Output the [x, y] coordinate of the center of the cell containing the given text.  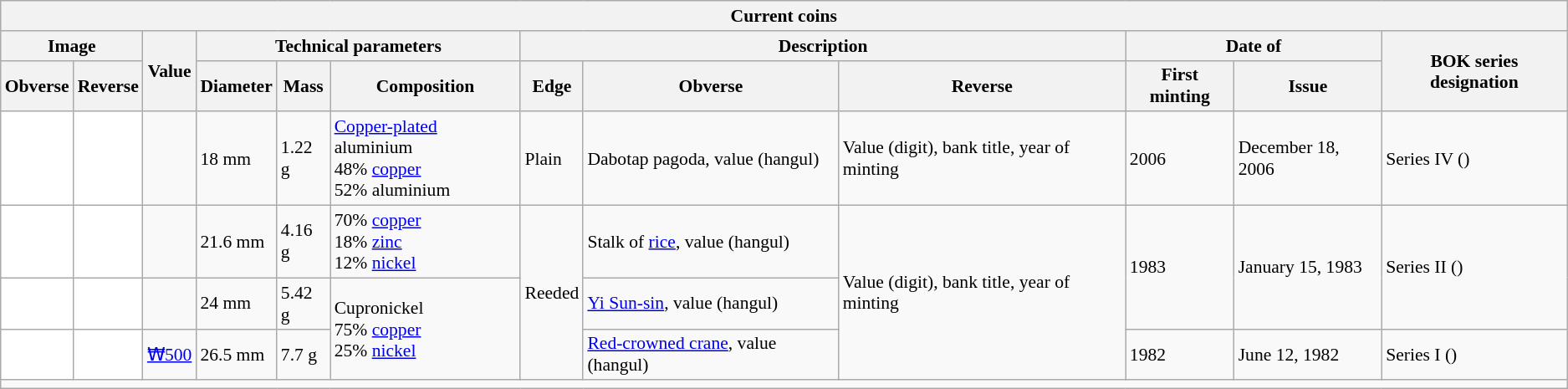
Cupronickel75% copper25% nickel [426, 329]
January 15, 1983 [1308, 268]
Copper-plated aluminium48% copper52% aluminium [426, 159]
BOK series designation [1474, 72]
Value [170, 72]
Plain [552, 159]
Series I () [1474, 355]
Date of [1254, 46]
Dabotap pagoda, value (hangul) [711, 159]
24 mm [236, 303]
Image [72, 46]
5.42 g [304, 303]
1983 [1180, 268]
June 12, 1982 [1308, 355]
Series II () [1474, 268]
Red-crowned crane, value (hangul) [711, 355]
Description [823, 46]
Issue [1308, 85]
21.6 mm [236, 243]
70% copper18% zinc12% nickel [426, 243]
Mass [304, 85]
4.16 g [304, 243]
Current coins [784, 16]
1.22 g [304, 159]
Reeded [552, 293]
18 mm [236, 159]
26.5 mm [236, 355]
December 18, 2006 [1308, 159]
Series IV () [1474, 159]
1982 [1180, 355]
First minting [1180, 85]
2006 [1180, 159]
₩500 [170, 355]
7.7 g [304, 355]
Diameter [236, 85]
Technical parameters [358, 46]
Edge [552, 85]
Composition [426, 85]
Yi Sun-sin, value (hangul) [711, 303]
Stalk of rice, value (hangul) [711, 243]
